Locate the cell with the specified text and output its (x, y) center coordinate. 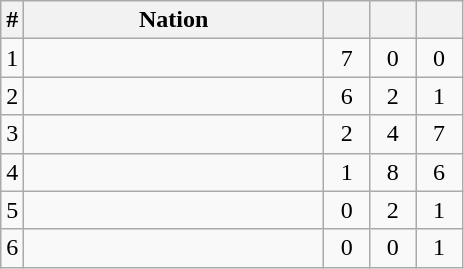
8 (393, 172)
5 (12, 210)
3 (12, 134)
# (12, 20)
Nation (174, 20)
